Locate the cell with the specified text and output its (x, y) center coordinate. 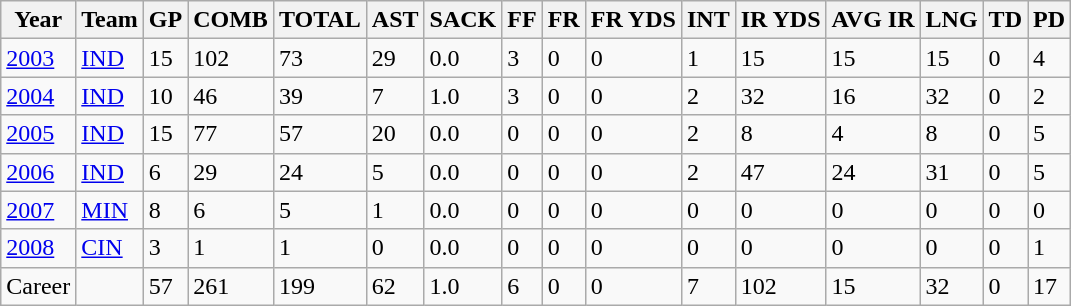
LNG (952, 20)
16 (873, 96)
Year (38, 20)
10 (165, 96)
77 (231, 134)
SACK (463, 20)
AST (395, 20)
2005 (38, 134)
INT (708, 20)
20 (395, 134)
2007 (38, 210)
FR YDS (633, 20)
47 (780, 172)
73 (320, 58)
AVG IR (873, 20)
FR (564, 20)
46 (231, 96)
TD (1005, 20)
31 (952, 172)
TOTAL (320, 20)
FF (522, 20)
PD (1050, 20)
IR YDS (780, 20)
2006 (38, 172)
CIN (110, 248)
COMB (231, 20)
62 (395, 286)
2004 (38, 96)
Career (38, 286)
199 (320, 286)
Team (110, 20)
261 (231, 286)
2008 (38, 248)
17 (1050, 286)
2003 (38, 58)
MIN (110, 210)
GP (165, 20)
39 (320, 96)
